Scan for the cell matching the given text and deliver its [x, y] coordinate at center. 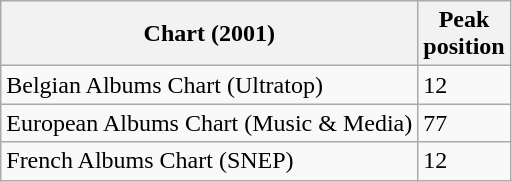
Peakposition [464, 34]
Belgian Albums Chart (Ultratop) [210, 85]
European Albums Chart (Music & Media) [210, 123]
Chart (2001) [210, 34]
77 [464, 123]
French Albums Chart (SNEP) [210, 161]
